Output the [X, Y] coordinate of the center of the cell containing the given text.  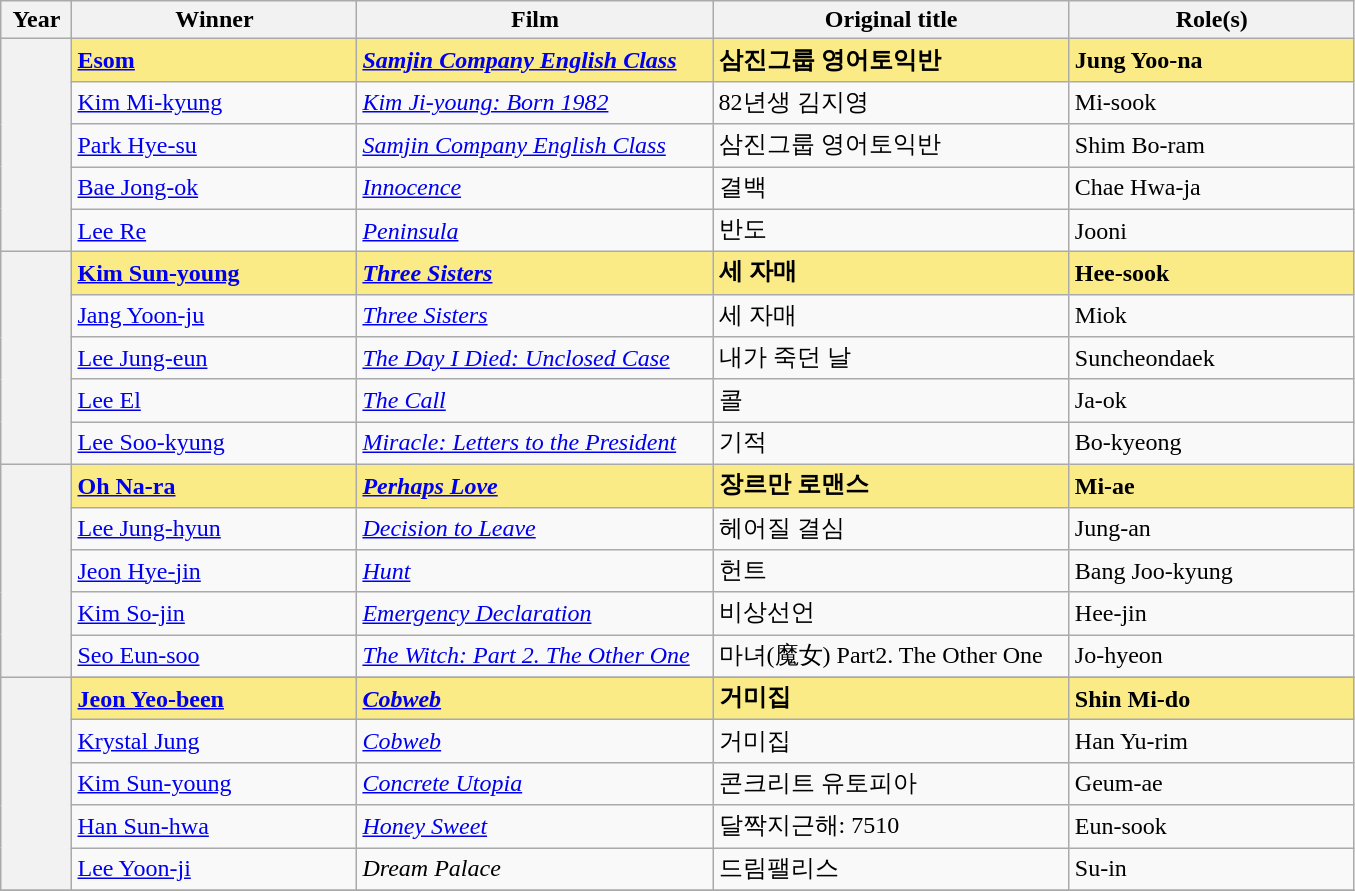
Jung Yoo-na [1212, 60]
Peninsula [535, 230]
Esom [214, 60]
Original title [891, 20]
Jo-hyeon [1212, 656]
Chae Hwa-ja [1212, 188]
Mi-ae [1212, 486]
달짝지근해: 7510 [891, 826]
Lee El [214, 400]
Oh Na-ra [214, 486]
Geum-ae [1212, 784]
비상선언 [891, 614]
기적 [891, 444]
Eun-sook [1212, 826]
Jung-an [1212, 528]
Ja-ok [1212, 400]
Jeon Hye-jin [214, 572]
Kim So-jin [214, 614]
Winner [214, 20]
Decision to Leave [535, 528]
Krystal Jung [214, 742]
결백 [891, 188]
내가 죽던 날 [891, 358]
Hunt [535, 572]
Miok [1212, 316]
Jang Yoon-ju [214, 316]
Year [36, 20]
Bae Jong-ok [214, 188]
Bo-kyeong [1212, 444]
Seo Eun-soo [214, 656]
Role(s) [1212, 20]
Perhaps Love [535, 486]
반도 [891, 230]
드림팰리스 [891, 870]
Kim Mi-kyung [214, 102]
Shim Bo-ram [1212, 146]
Honey Sweet [535, 826]
82년생 김지영 [891, 102]
Shin Mi-do [1212, 698]
Lee Re [214, 230]
Park Hye-su [214, 146]
Hee-jin [1212, 614]
Dream Palace [535, 870]
Han Sun-hwa [214, 826]
Mi-sook [1212, 102]
Lee Soo-kyung [214, 444]
Jooni [1212, 230]
The Day I Died: Unclosed Case [535, 358]
Lee Jung-hyun [214, 528]
The Witch: Part 2. The Other One [535, 656]
Innocence [535, 188]
The Call [535, 400]
Kim Ji-young: Born 1982 [535, 102]
헤어질 결심 [891, 528]
콘크리트 유토피아 [891, 784]
Hee-sook [1212, 274]
Suncheondaek [1212, 358]
Miracle: Letters to the President [535, 444]
Concrete Utopia [535, 784]
콜 [891, 400]
Lee Jung-eun [214, 358]
Film [535, 20]
마녀(魔女) Part2. The Other One [891, 656]
Jeon Yeo-been [214, 698]
Lee Yoon-ji [214, 870]
Emergency Declaration [535, 614]
Su-in [1212, 870]
Han Yu-rim [1212, 742]
Bang Joo-kyung [1212, 572]
장르만 로맨스 [891, 486]
헌트 [891, 572]
